Pinpoint the cell where the given text exists, returning its [x, y] midpoint coordinate. 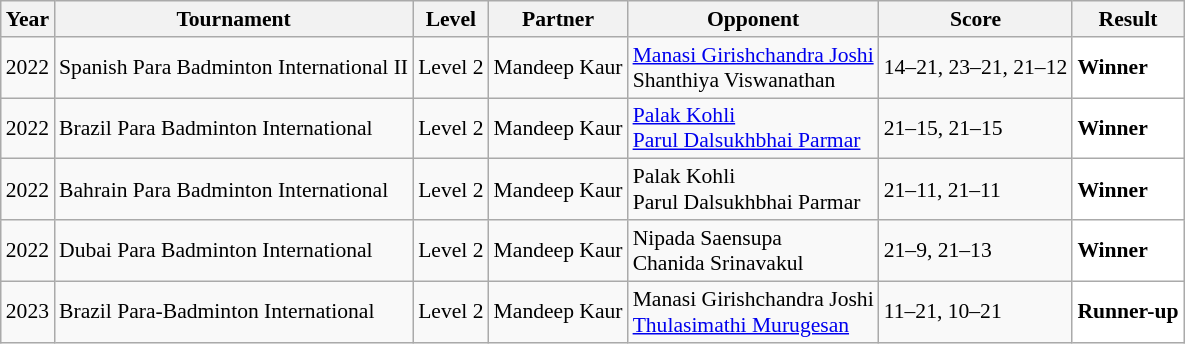
Score [976, 19]
Result [1128, 19]
Opponent [754, 19]
11–21, 10–21 [976, 312]
Manasi Girishchandra Joshi Thulasimathi Murugesan [754, 312]
Level [450, 19]
Tournament [234, 19]
Runner-up [1128, 312]
Brazil Para Badminton International [234, 128]
Bahrain Para Badminton International [234, 190]
Spanish Para Badminton International II [234, 68]
2023 [28, 312]
Partner [558, 19]
Year [28, 19]
Manasi Girishchandra Joshi Shanthiya Viswanathan [754, 68]
Brazil Para-Badminton International [234, 312]
21–15, 21–15 [976, 128]
Nipada Saensupa Chanida Srinavakul [754, 250]
21–9, 21–13 [976, 250]
14–21, 23–21, 21–12 [976, 68]
Dubai Para Badminton International [234, 250]
21–11, 21–11 [976, 190]
